Scan for the cell matching the given text and deliver its (X, Y) coordinate at center. 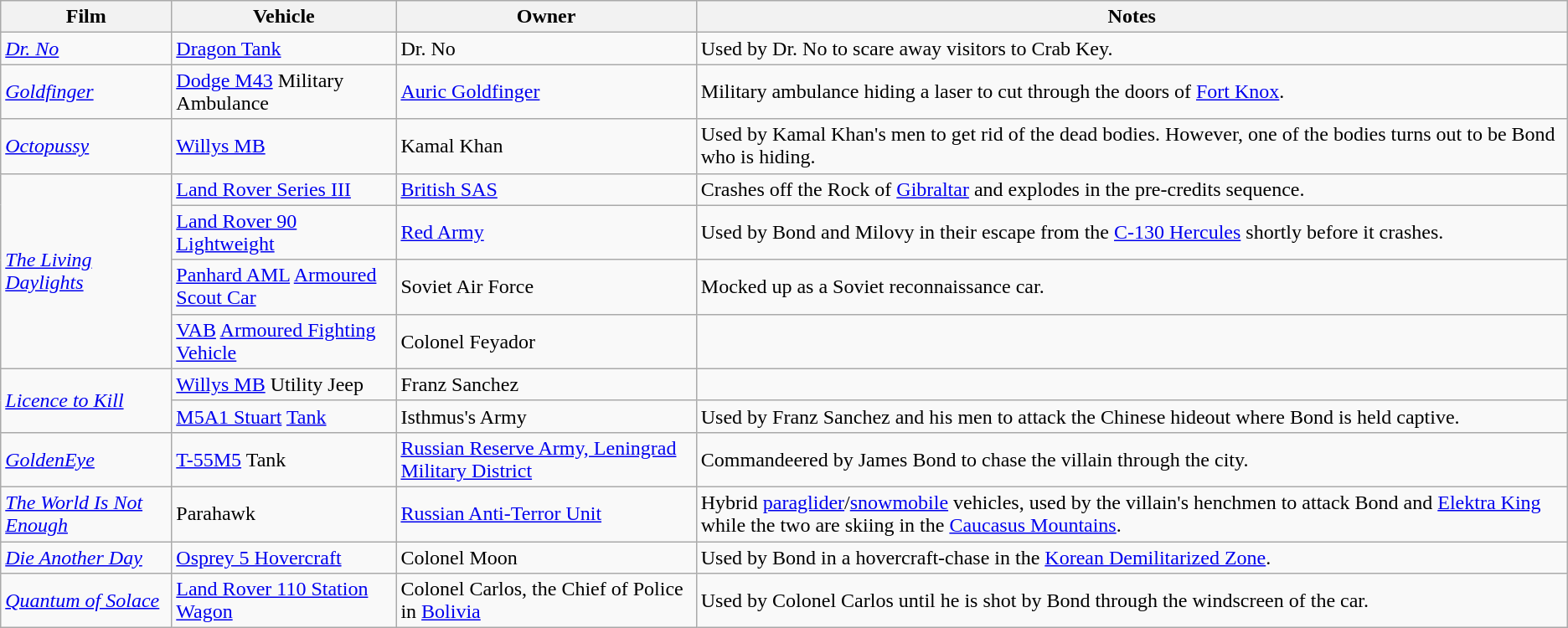
Panhard AML Armoured Scout Car (284, 286)
Willys MB Utility Jeep (284, 384)
Franz Sanchez (546, 384)
Owner (546, 17)
Isthmus's Army (546, 416)
Quantum of Solace (86, 601)
VAB Armoured Fighting Vehicle (284, 342)
Notes (1132, 17)
T-55M5 Tank (284, 459)
Goldfinger (86, 92)
Land Rover 90 Lightweight (284, 233)
Film (86, 17)
British SAS (546, 189)
Commandeered by James Bond to chase the villain through the city. (1132, 459)
Parahawk (284, 514)
Used by Kamal Khan's men to get rid of the dead bodies. However, one of the bodies turns out to be Bond who is hiding. (1132, 146)
Used by Franz Sanchez and his men to attack the Chinese hideout where Bond is held captive. (1132, 416)
Soviet Air Force (546, 286)
Crashes off the Rock of Gibraltar and explodes in the pre-credits sequence. (1132, 189)
M5A1 Stuart Tank (284, 416)
Used by Bond and Milovy in their escape from the C-130 Hercules shortly before it crashes. (1132, 233)
The Living Daylights (86, 271)
Used by Dr. No to scare away visitors to Crab Key. (1132, 49)
Land Rover 110 Station Wagon (284, 601)
Russian Anti-Terror Unit (546, 514)
Russian Reserve Army, Leningrad Military District (546, 459)
Red Army (546, 233)
Land Rover Series III (284, 189)
Mocked up as a Soviet reconnaissance car. (1132, 286)
The World Is Not Enough (86, 514)
Vehicle (284, 17)
Kamal Khan (546, 146)
Colonel Moon (546, 557)
Die Another Day (86, 557)
Used by Bond in a hovercraft-chase in the Korean Demilitarized Zone. (1132, 557)
Colonel Carlos, the Chief of Police in Bolivia (546, 601)
GoldenEye (86, 459)
Osprey 5 Hovercraft (284, 557)
Military ambulance hiding a laser to cut through the doors of Fort Knox. (1132, 92)
Dodge M43 Military Ambulance (284, 92)
Auric Goldfinger (546, 92)
Colonel Feyador (546, 342)
Dragon Tank (284, 49)
Willys MB (284, 146)
Used by Colonel Carlos until he is shot by Bond through the windscreen of the car. (1132, 601)
Octopussy (86, 146)
Licence to Kill (86, 400)
